Pinpoint the cell where the given text exists, returning its [x, y] midpoint coordinate. 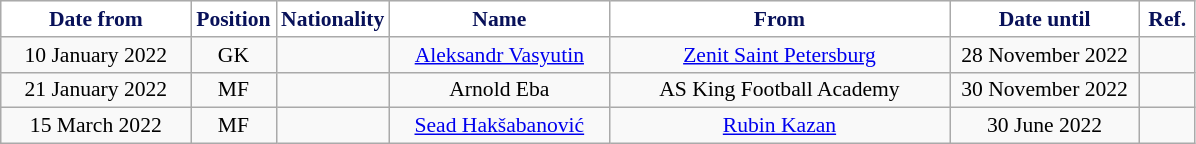
From [779, 19]
Rubin Kazan [779, 126]
Name [499, 19]
28 November 2022 [1045, 55]
GK [234, 55]
15 March 2022 [96, 126]
AS King Football Academy [779, 90]
Nationality [332, 19]
21 January 2022 [96, 90]
30 June 2022 [1045, 126]
30 November 2022 [1045, 90]
Ref. [1168, 19]
10 January 2022 [96, 55]
Arnold Eba [499, 90]
Position [234, 19]
Date from [96, 19]
Date until [1045, 19]
Zenit Saint Petersburg [779, 55]
Aleksandr Vasyutin [499, 55]
Sead Hakšabanović [499, 126]
